Scan for the cell matching the given text and deliver its [X, Y] coordinate at center. 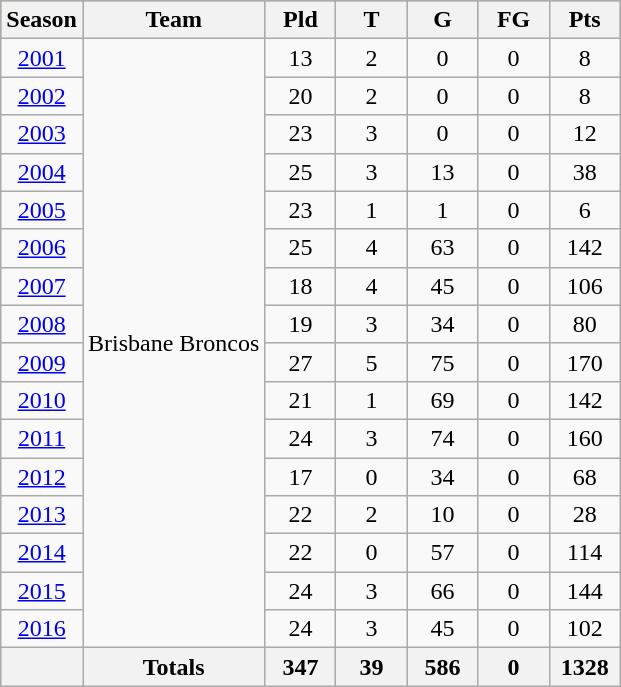
19 [300, 324]
68 [584, 477]
2013 [42, 515]
27 [300, 362]
2016 [42, 629]
2011 [42, 438]
38 [584, 172]
2012 [42, 477]
2009 [42, 362]
Team [173, 20]
347 [300, 667]
69 [442, 400]
2008 [42, 324]
Pts [584, 20]
6 [584, 210]
170 [584, 362]
80 [584, 324]
2006 [42, 248]
2010 [42, 400]
Season [42, 20]
5 [372, 362]
160 [584, 438]
12 [584, 134]
Totals [173, 667]
17 [300, 477]
63 [442, 248]
586 [442, 667]
2002 [42, 96]
T [372, 20]
28 [584, 515]
2003 [42, 134]
102 [584, 629]
2005 [42, 210]
2007 [42, 286]
106 [584, 286]
2001 [42, 58]
57 [442, 553]
74 [442, 438]
2014 [42, 553]
2004 [42, 172]
39 [372, 667]
FG [514, 20]
18 [300, 286]
Brisbane Broncos [173, 344]
1328 [584, 667]
20 [300, 96]
10 [442, 515]
21 [300, 400]
Pld [300, 20]
2015 [42, 591]
114 [584, 553]
66 [442, 591]
144 [584, 591]
G [442, 20]
75 [442, 362]
